Scan for the cell matching the given text and deliver its (X, Y) coordinate at center. 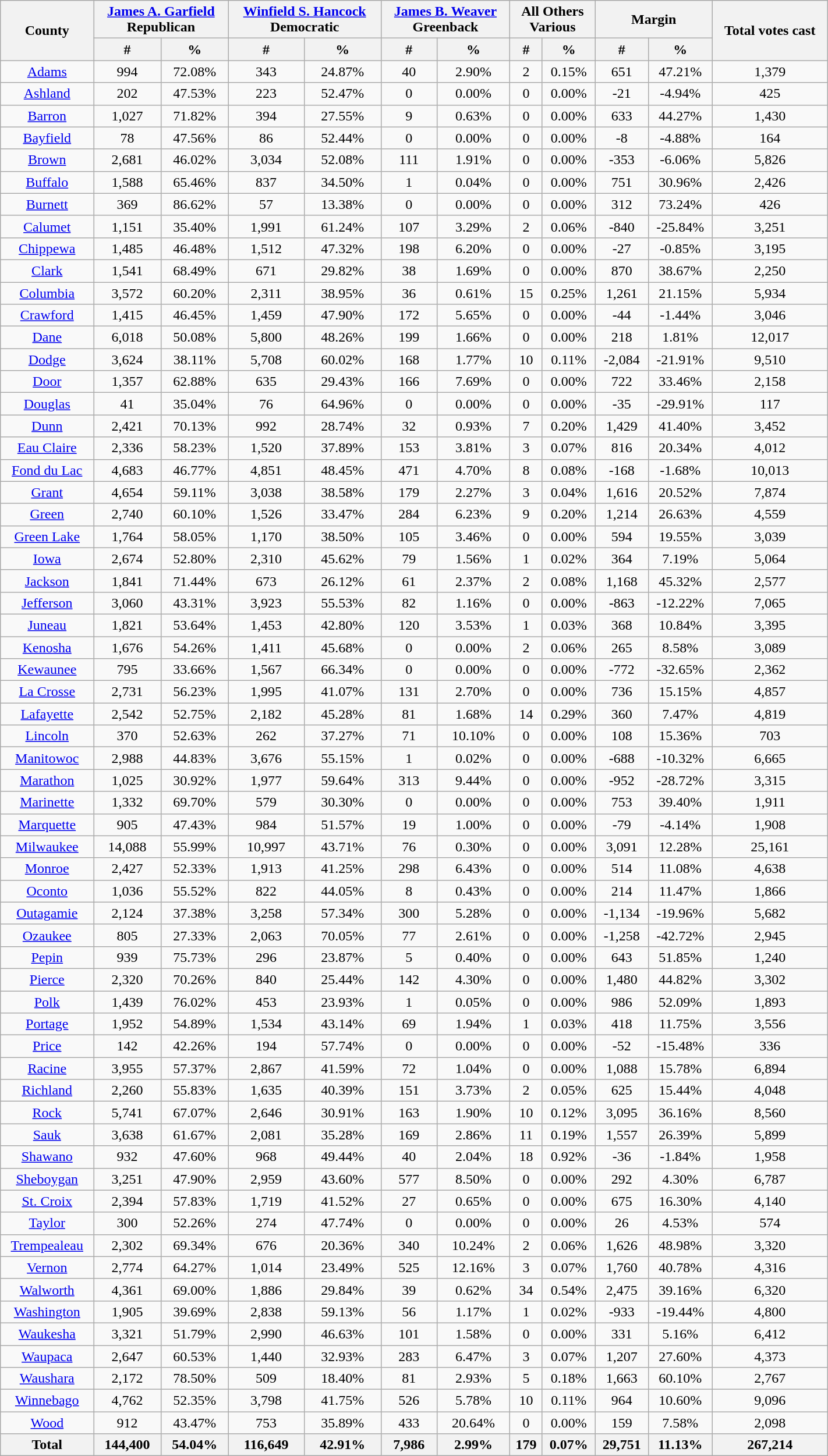
52.63% (194, 736)
2,674 (128, 559)
298 (409, 869)
46.02% (194, 160)
11.47% (680, 891)
33.46% (680, 382)
1.90% (473, 1113)
4,800 (770, 1312)
52.35% (194, 1401)
37.38% (194, 913)
1,440 (266, 1356)
18 (526, 1157)
15.36% (680, 736)
6,894 (770, 1068)
2.93% (473, 1379)
426 (770, 204)
Walworth (47, 1290)
1,886 (266, 1290)
1,760 (622, 1267)
56 (409, 1312)
41.07% (342, 692)
6.20% (473, 248)
0.54% (568, 1290)
-19.44% (680, 1312)
55.83% (194, 1091)
All OthersVarious (553, 20)
1,991 (266, 226)
3.29% (473, 226)
10,013 (770, 470)
35.04% (194, 404)
312 (622, 204)
3,060 (128, 603)
0.19% (568, 1135)
368 (622, 625)
1,905 (128, 1312)
3.73% (473, 1091)
2,063 (266, 935)
1,027 (128, 116)
55.99% (194, 847)
-6.06% (680, 160)
25,161 (770, 847)
4,762 (128, 1401)
James A. GarfieldRepublican (161, 20)
21.15% (680, 293)
Washington (47, 1312)
1,459 (266, 315)
39.16% (680, 1290)
1,952 (128, 1024)
Burnett (47, 204)
336 (770, 1046)
1.58% (473, 1334)
7 (526, 426)
Waupaca (47, 1356)
Dunn (47, 426)
2.90% (473, 72)
43.47% (194, 1423)
39 (409, 1290)
8.50% (473, 1179)
28.74% (342, 426)
2,250 (770, 271)
1.91% (473, 160)
2.61% (473, 935)
34.50% (342, 182)
Iowa (47, 559)
2,310 (266, 559)
66.34% (342, 670)
Trempealeau (47, 1245)
1,357 (128, 382)
163 (409, 1113)
45.32% (680, 581)
Total votes cast (770, 30)
67.07% (194, 1113)
19 (409, 825)
-15.48% (680, 1046)
-772 (622, 670)
4,012 (770, 448)
68.49% (194, 271)
7.69% (473, 382)
108 (622, 736)
9,096 (770, 1401)
265 (622, 648)
30.30% (342, 802)
1.68% (473, 714)
52.80% (194, 559)
0.43% (473, 891)
27.55% (342, 116)
218 (622, 338)
107 (409, 226)
Vernon (47, 1267)
-27 (622, 248)
1,635 (266, 1091)
870 (622, 271)
0.29% (568, 714)
14 (526, 714)
Calumet (47, 226)
20.52% (680, 492)
370 (128, 736)
214 (622, 891)
29.43% (342, 382)
41.40% (680, 426)
Crawford (47, 315)
Milwaukee (47, 847)
0.18% (568, 1379)
1,841 (128, 581)
1,893 (770, 1002)
59.64% (342, 780)
Bayfield (47, 138)
20.64% (473, 1423)
26.63% (680, 514)
Portage (47, 1024)
Price (47, 1046)
30.91% (342, 1113)
805 (128, 935)
172 (409, 315)
673 (266, 581)
69.00% (194, 1290)
32 (409, 426)
-2,084 (622, 360)
-168 (622, 470)
994 (128, 72)
101 (409, 1334)
11 (526, 1135)
-79 (622, 825)
198 (409, 248)
60.53% (194, 1356)
3,676 (266, 758)
12.28% (680, 847)
1,379 (770, 72)
1.16% (473, 603)
0.61% (473, 293)
Wood (47, 1423)
Lafayette (47, 714)
29.84% (342, 1290)
1,764 (128, 537)
15.15% (680, 692)
-1,134 (622, 913)
Monroe (47, 869)
-933 (622, 1312)
3,624 (128, 360)
3,638 (128, 1135)
296 (266, 957)
Eau Claire (47, 448)
7,874 (770, 492)
10,997 (266, 847)
-0.85% (680, 248)
471 (409, 470)
82 (409, 603)
1.66% (473, 338)
514 (622, 869)
6,412 (770, 1334)
44.83% (194, 758)
5.28% (473, 913)
Dane (47, 338)
43.14% (342, 1024)
-35 (622, 404)
Total (47, 1445)
194 (266, 1046)
-1.44% (680, 315)
1.94% (473, 1024)
Grant (47, 492)
10.24% (473, 1245)
47.74% (342, 1223)
675 (622, 1201)
52.26% (194, 1223)
Brown (47, 160)
2,475 (622, 1290)
35.28% (342, 1135)
2,081 (266, 1135)
10.10% (473, 736)
48.26% (342, 338)
72 (409, 1068)
39.40% (680, 802)
36.16% (680, 1113)
0.40% (473, 957)
3,320 (770, 1245)
Marathon (47, 780)
2,098 (770, 1423)
3,039 (770, 537)
369 (128, 204)
-42.72% (680, 935)
1,866 (770, 891)
Juneau (47, 625)
1.17% (473, 1312)
56.23% (194, 692)
2,647 (128, 1356)
36 (409, 293)
Marinette (47, 802)
3,452 (770, 426)
Green (47, 514)
7,065 (770, 603)
County (47, 30)
3,302 (770, 979)
2.37% (473, 581)
23.87% (342, 957)
5,934 (770, 293)
Ozaukee (47, 935)
11.08% (680, 869)
55.53% (342, 603)
3,315 (770, 780)
360 (622, 714)
340 (409, 1245)
4.70% (473, 470)
47.53% (194, 94)
Buffalo (47, 182)
61.67% (194, 1135)
Door (47, 382)
2,421 (128, 426)
Pepin (47, 957)
151 (409, 1091)
4.53% (680, 1223)
1,025 (128, 780)
1.69% (473, 271)
4,373 (770, 1356)
-952 (622, 780)
3.46% (473, 537)
Taylor (47, 1223)
3,089 (770, 648)
34 (526, 1290)
4,683 (128, 470)
43.60% (342, 1179)
2.27% (473, 492)
3,195 (770, 248)
703 (770, 736)
6.43% (473, 869)
159 (622, 1423)
11.75% (680, 1024)
60.02% (342, 360)
5,741 (128, 1113)
262 (266, 736)
968 (266, 1157)
676 (266, 1245)
Lincoln (47, 736)
1,214 (622, 514)
46.45% (194, 315)
51.79% (194, 1334)
1,207 (622, 1356)
1,429 (622, 426)
57.34% (342, 913)
4,638 (770, 869)
Dodge (47, 360)
27.60% (680, 1356)
42.80% (342, 625)
Ashland (47, 94)
35.89% (342, 1423)
20.34% (680, 448)
41 (128, 404)
4,559 (770, 514)
2,867 (266, 1068)
26 (622, 1223)
0.12% (568, 1113)
2,767 (770, 1379)
5,800 (266, 338)
Jefferson (47, 603)
1,036 (128, 891)
51.85% (680, 957)
6,320 (770, 1290)
992 (266, 426)
2.04% (473, 1157)
1,014 (266, 1267)
64.96% (342, 404)
16.30% (680, 1201)
47.21% (680, 72)
46.77% (194, 470)
23.93% (342, 1002)
2,542 (128, 714)
1,411 (266, 648)
643 (622, 957)
223 (266, 94)
577 (409, 1179)
932 (128, 1157)
0.63% (473, 116)
-863 (622, 603)
722 (622, 382)
8,560 (770, 1113)
41.59% (342, 1068)
1,567 (266, 670)
5,064 (770, 559)
Chippewa (47, 248)
-21.91% (680, 360)
23.49% (342, 1267)
-4.14% (680, 825)
3,091 (622, 847)
44.05% (342, 891)
964 (622, 1401)
45.68% (342, 648)
Sauk (47, 1135)
45.62% (342, 559)
Winfield S. HancockDemocratic (305, 20)
35.40% (194, 226)
52.75% (194, 714)
425 (770, 94)
453 (266, 1002)
2,182 (266, 714)
39.69% (194, 1312)
5.16% (680, 1334)
111 (409, 160)
33.47% (342, 514)
Kenosha (47, 648)
78.50% (194, 1379)
0.92% (568, 1157)
3,556 (770, 1024)
4,654 (128, 492)
86 (266, 138)
331 (622, 1334)
751 (622, 182)
2,681 (128, 160)
3,038 (266, 492)
3,955 (128, 1068)
912 (128, 1423)
2,577 (770, 581)
4,819 (770, 714)
2.99% (473, 1445)
47.43% (194, 825)
7.47% (680, 714)
57.74% (342, 1046)
Marquette (47, 825)
1,676 (128, 648)
48.45% (342, 470)
1.77% (473, 360)
2,172 (128, 1379)
46.63% (342, 1334)
Jackson (47, 581)
-1,258 (622, 935)
2,945 (770, 935)
2,731 (128, 692)
1,512 (266, 248)
1,088 (622, 1068)
-4.94% (680, 94)
2,320 (128, 979)
19.55% (680, 537)
27 (409, 1201)
38.58% (342, 492)
61 (409, 581)
1.00% (473, 825)
283 (409, 1356)
525 (409, 1267)
-8 (622, 138)
Clark (47, 271)
2,990 (266, 1334)
9.44% (473, 780)
32.93% (342, 1356)
26.12% (342, 581)
30.92% (194, 780)
3,572 (128, 293)
1,626 (622, 1245)
-21 (622, 94)
86.62% (194, 204)
69.34% (194, 1245)
15 (526, 293)
49.44% (342, 1157)
3,923 (266, 603)
2,988 (128, 758)
939 (128, 957)
33.66% (194, 670)
-19.96% (680, 913)
Oconto (47, 891)
38 (409, 271)
1,908 (770, 825)
11.13% (680, 1445)
7.58% (680, 1423)
284 (409, 514)
1,913 (266, 869)
6.23% (473, 514)
1,485 (128, 248)
58.05% (194, 537)
Columbia (47, 293)
651 (622, 72)
105 (409, 537)
3,258 (266, 913)
1,534 (266, 1024)
594 (622, 537)
45.28% (342, 714)
41.52% (342, 1201)
1,520 (266, 448)
1,911 (770, 802)
71.44% (194, 581)
25.44% (342, 979)
41.75% (342, 1401)
54.04% (194, 1445)
61.24% (342, 226)
Rock (47, 1113)
44.27% (680, 116)
12.16% (473, 1267)
Adams (47, 72)
72.08% (194, 72)
-44 (622, 315)
3,046 (770, 315)
10.84% (680, 625)
120 (409, 625)
54.26% (194, 648)
26.39% (680, 1135)
625 (622, 1091)
10.60% (680, 1401)
-840 (622, 226)
43.71% (342, 847)
3,034 (266, 160)
2,362 (770, 670)
41.25% (342, 869)
57.83% (194, 1201)
1,168 (622, 581)
12,017 (770, 338)
40.78% (680, 1267)
70.05% (342, 935)
-10.32% (680, 758)
5.78% (473, 1401)
1,616 (622, 492)
6,665 (770, 758)
29,751 (622, 1445)
30.96% (680, 182)
73.24% (680, 204)
0.65% (473, 1201)
76.02% (194, 1002)
40.39% (342, 1091)
48.98% (680, 1245)
52.33% (194, 869)
-32.65% (680, 670)
-25.84% (680, 226)
5,899 (770, 1135)
7,986 (409, 1445)
-28.72% (680, 780)
46.48% (194, 248)
0.15% (568, 72)
394 (266, 116)
3,798 (266, 1401)
9,510 (770, 360)
50.08% (194, 338)
1,240 (770, 957)
37.27% (342, 736)
986 (622, 1002)
168 (409, 360)
57 (266, 204)
1,588 (128, 182)
57.37% (194, 1068)
53.64% (194, 625)
6,018 (128, 338)
144,400 (128, 1445)
71.82% (194, 116)
Pierce (47, 979)
-4.88% (680, 138)
5,708 (266, 360)
1,453 (266, 625)
2,740 (128, 514)
47.60% (194, 1157)
54.89% (194, 1024)
2,426 (770, 182)
Barron (47, 116)
55.52% (194, 891)
8.58% (680, 648)
1,719 (266, 1201)
44.82% (680, 979)
905 (128, 825)
75.73% (194, 957)
984 (266, 825)
Polk (47, 1002)
1.04% (473, 1068)
2,774 (128, 1267)
38.11% (194, 360)
635 (266, 382)
1.56% (473, 559)
58.23% (194, 448)
131 (409, 692)
37.89% (342, 448)
1,332 (128, 802)
52.09% (680, 1002)
3.53% (473, 625)
4,857 (770, 692)
2,158 (770, 382)
1,480 (622, 979)
202 (128, 94)
42.26% (194, 1046)
15.78% (680, 1068)
166 (409, 382)
2,311 (266, 293)
1,977 (266, 780)
2,260 (128, 1091)
2,302 (128, 1245)
364 (622, 559)
-52 (622, 1046)
James B. WeaverGreenback (445, 20)
2,959 (266, 1179)
18.40% (342, 1379)
1,821 (128, 625)
Outagamie (47, 913)
526 (409, 1401)
69 (409, 1024)
1,995 (266, 692)
2,124 (128, 913)
433 (409, 1423)
69.70% (194, 802)
4,851 (266, 470)
70.13% (194, 426)
1.81% (680, 338)
4,048 (770, 1091)
0.30% (473, 847)
1,170 (266, 537)
77 (409, 935)
0.93% (473, 426)
La Crosse (47, 692)
24.87% (342, 72)
1,151 (128, 226)
Sheboygan (47, 1179)
Margin (653, 20)
Waushara (47, 1379)
Racine (47, 1068)
-36 (622, 1157)
38.50% (342, 537)
1,439 (128, 1002)
153 (409, 448)
4,361 (128, 1290)
574 (770, 1223)
52.44% (342, 138)
59.11% (194, 492)
0.25% (568, 293)
47.32% (342, 248)
4,140 (770, 1201)
4,316 (770, 1267)
7.19% (680, 559)
2,646 (266, 1113)
199 (409, 338)
3,095 (622, 1113)
2.86% (473, 1135)
3,321 (128, 1334)
Kewaunee (47, 670)
117 (770, 404)
71 (409, 736)
79 (409, 559)
St. Croix (47, 1201)
64.27% (194, 1267)
267,214 (770, 1445)
1,541 (128, 271)
-353 (622, 160)
-12.22% (680, 603)
Winnebago (47, 1401)
2,427 (128, 869)
837 (266, 182)
29.82% (342, 271)
20.36% (342, 1245)
60.20% (194, 293)
Manitowoc (47, 758)
1,261 (622, 293)
3.81% (473, 448)
Fond du Lac (47, 470)
-29.91% (680, 404)
Green Lake (47, 537)
816 (622, 448)
5,826 (770, 160)
Douglas (47, 404)
38.95% (342, 293)
62.88% (194, 382)
1,557 (622, 1135)
52.08% (342, 160)
343 (266, 72)
Shawano (47, 1157)
1,958 (770, 1157)
47.56% (194, 138)
795 (128, 670)
70.26% (194, 979)
633 (622, 116)
-1.84% (680, 1157)
1,526 (266, 514)
418 (622, 1024)
78 (128, 138)
0.62% (473, 1290)
52.47% (342, 94)
13.38% (342, 204)
14,088 (128, 847)
1,663 (622, 1379)
6,787 (770, 1179)
Waukesha (47, 1334)
-1.68% (680, 470)
6.47% (473, 1356)
55.15% (342, 758)
822 (266, 891)
5,682 (770, 913)
1,430 (770, 116)
2,336 (128, 448)
2,838 (266, 1312)
65.46% (194, 182)
579 (266, 802)
840 (266, 979)
43.31% (194, 603)
5.65% (473, 315)
2.70% (473, 692)
292 (622, 1179)
164 (770, 138)
51.57% (342, 825)
3,395 (770, 625)
509 (266, 1379)
671 (266, 271)
116,649 (266, 1445)
169 (409, 1135)
736 (622, 692)
42.91% (342, 1445)
Richland (47, 1091)
313 (409, 780)
15.44% (680, 1091)
1,415 (128, 315)
2,394 (128, 1201)
38.67% (680, 271)
274 (266, 1223)
-688 (622, 758)
27.33% (194, 935)
59.13% (342, 1312)
